From the cell containing the given text, extract its center point as [X, Y] coordinate. 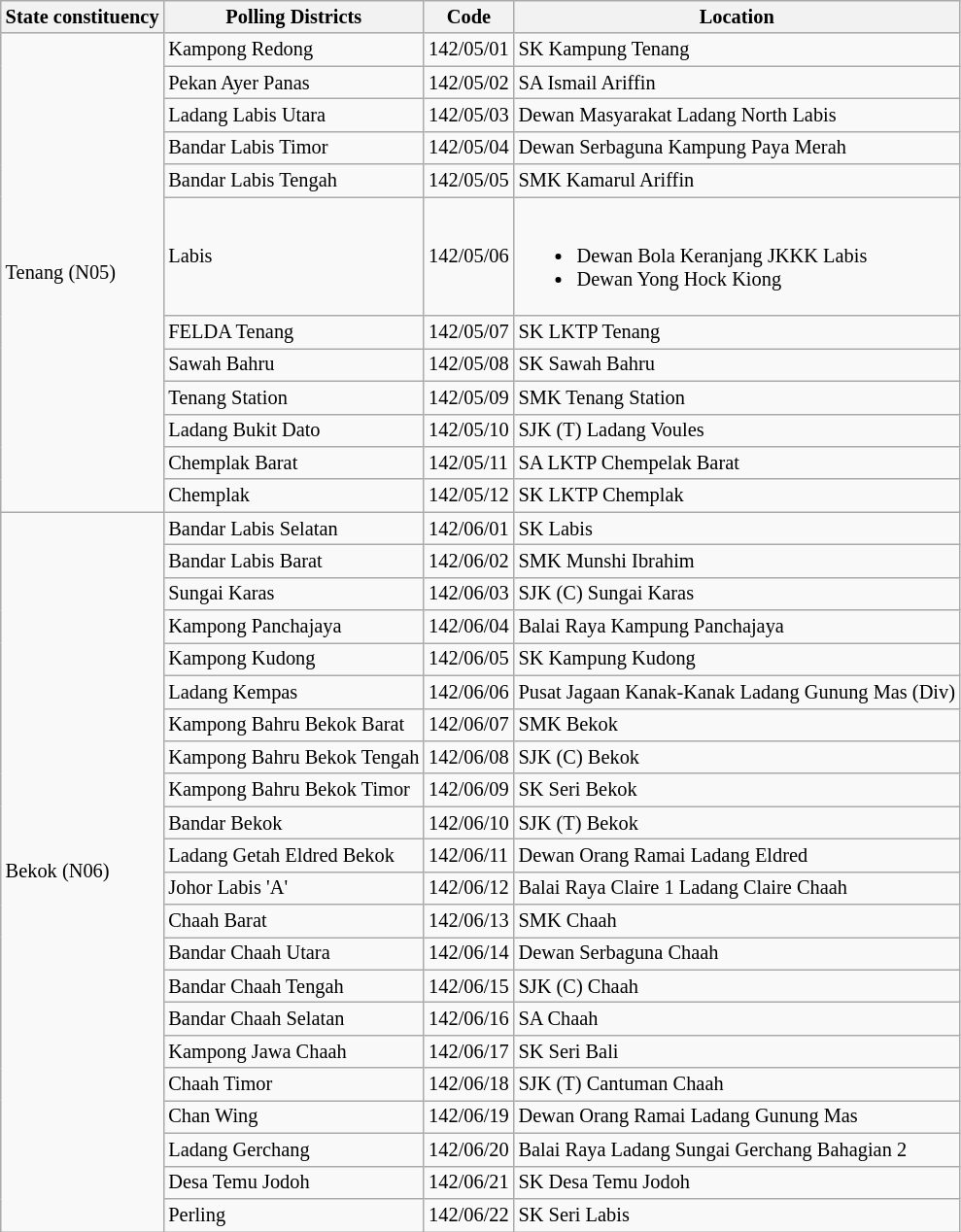
142/05/09 [468, 397]
Labis [293, 256]
142/05/12 [468, 496]
SMK Chaah [737, 921]
142/06/05 [468, 659]
Tenang (N05) [83, 272]
142/06/21 [468, 1182]
Kampong Panchajaya [293, 627]
SJK (T) Cantuman Chaah [737, 1084]
Chemplak [293, 496]
Dewan Masyarakat Ladang North Labis [737, 115]
SK Seri Labis [737, 1215]
SK Kampung Tenang [737, 50]
Bandar Labis Timor [293, 148]
Code [468, 17]
142/06/08 [468, 757]
Kampong Kudong [293, 659]
Tenang Station [293, 397]
142/05/05 [468, 181]
142/06/02 [468, 561]
Ladang Getah Eldred Bekok [293, 855]
Bandar Chaah Utara [293, 953]
142/06/15 [468, 986]
SJK (C) Sungai Karas [737, 594]
SMK Bekok [737, 725]
Kampong Bahru Bekok Tengah [293, 757]
142/06/13 [468, 921]
FELDA Tenang [293, 332]
Bandar Chaah Selatan [293, 1019]
SK Kampung Kudong [737, 659]
142/05/01 [468, 50]
142/06/06 [468, 692]
SMK Tenang Station [737, 397]
142/05/02 [468, 83]
142/05/07 [468, 332]
Dewan Bola Keranjang JKKK LabisDewan Yong Hock Kiong [737, 256]
Bandar Labis Selatan [293, 529]
142/06/07 [468, 725]
Kampong Jawa Chaah [293, 1051]
Polling Districts [293, 17]
Balai Raya Claire 1 Ladang Claire Chaah [737, 888]
Dewan Orang Ramai Ladang Gunung Mas [737, 1116]
142/06/19 [468, 1116]
142/06/22 [468, 1215]
SJK (T) Ladang Voules [737, 430]
SMK Munshi Ibrahim [737, 561]
Dewan Serbaguna Kampung Paya Merah [737, 148]
Location [737, 17]
142/06/03 [468, 594]
142/06/14 [468, 953]
SK LKTP Tenang [737, 332]
Chaah Timor [293, 1084]
Ladang Labis Utara [293, 115]
Kampong Bahru Bekok Barat [293, 725]
Johor Labis 'A' [293, 888]
SA Chaah [737, 1019]
Kampong Redong [293, 50]
142/06/16 [468, 1019]
Ladang Kempas [293, 692]
SA Ismail Ariffin [737, 83]
142/06/04 [468, 627]
Ladang Gerchang [293, 1149]
142/06/20 [468, 1149]
142/05/10 [468, 430]
SJK (T) Bekok [737, 823]
Perling [293, 1215]
Bandar Chaah Tengah [293, 986]
SK Seri Bali [737, 1051]
Balai Raya Kampung Panchajaya [737, 627]
SA LKTP Chempelak Barat [737, 462]
SK Seri Bekok [737, 790]
142/05/08 [468, 364]
Balai Raya Ladang Sungai Gerchang Bahagian 2 [737, 1149]
142/05/06 [468, 256]
SK Sawah Bahru [737, 364]
142/06/17 [468, 1051]
Chaah Barat [293, 921]
SJK (C) Chaah [737, 986]
Desa Temu Jodoh [293, 1182]
142/06/10 [468, 823]
142/06/09 [468, 790]
Ladang Bukit Dato [293, 430]
SMK Kamarul Ariffin [737, 181]
142/05/04 [468, 148]
State constituency [83, 17]
142/05/03 [468, 115]
SK Desa Temu Jodoh [737, 1182]
Bandar Labis Tengah [293, 181]
Dewan Serbaguna Chaah [737, 953]
Sawah Bahru [293, 364]
SK LKTP Chemplak [737, 496]
Pekan Ayer Panas [293, 83]
142/06/11 [468, 855]
Bandar Labis Barat [293, 561]
Pusat Jagaan Kanak-Kanak Ladang Gunung Mas (Div) [737, 692]
142/06/12 [468, 888]
Dewan Orang Ramai Ladang Eldred [737, 855]
142/05/11 [468, 462]
142/06/18 [468, 1084]
SJK (C) Bekok [737, 757]
SK Labis [737, 529]
Kampong Bahru Bekok Timor [293, 790]
Bekok (N06) [83, 872]
Bandar Bekok [293, 823]
Chemplak Barat [293, 462]
Sungai Karas [293, 594]
142/06/01 [468, 529]
Chan Wing [293, 1116]
